Return the (X, Y) coordinate for the center point of the cell that contains the specified text.  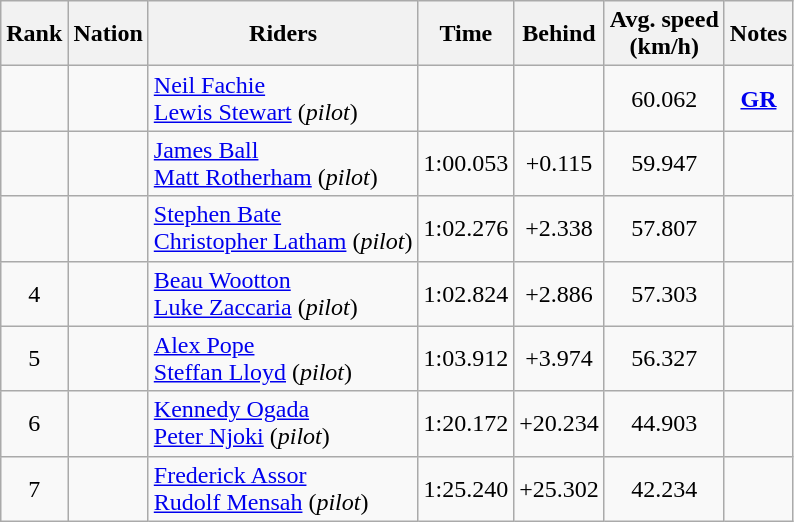
Riders (283, 34)
+25.302 (560, 488)
5 (34, 358)
+3.974 (560, 358)
GR (758, 98)
Rank (34, 34)
Avg. speed(km/h) (664, 34)
Kennedy OgadaPeter Njoki (pilot) (283, 424)
Stephen BateChristopher Latham (pilot) (283, 228)
1:25.240 (466, 488)
Time (466, 34)
Nation (108, 34)
44.903 (664, 424)
60.062 (664, 98)
Neil FachieLewis Stewart (pilot) (283, 98)
+20.234 (560, 424)
+2.338 (560, 228)
56.327 (664, 358)
1:03.912 (466, 358)
Alex PopeSteffan Lloyd (pilot) (283, 358)
57.807 (664, 228)
1:02.824 (466, 294)
57.303 (664, 294)
Beau WoottonLuke Zaccaria (pilot) (283, 294)
+0.115 (560, 164)
Notes (758, 34)
6 (34, 424)
1:20.172 (466, 424)
1:02.276 (466, 228)
James BallMatt Rotherham (pilot) (283, 164)
Frederick AssorRudolf Mensah (pilot) (283, 488)
1:00.053 (466, 164)
42.234 (664, 488)
+2.886 (560, 294)
7 (34, 488)
59.947 (664, 164)
4 (34, 294)
Behind (560, 34)
